Identify which cell holds the provided text, then report its [x, y] central coordinate. 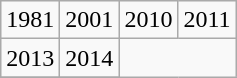
2010 [148, 20]
2001 [90, 20]
2014 [90, 58]
2013 [30, 58]
1981 [30, 20]
2011 [207, 20]
